Return the (x, y) coordinate for the center point of the cell that contains the specified text.  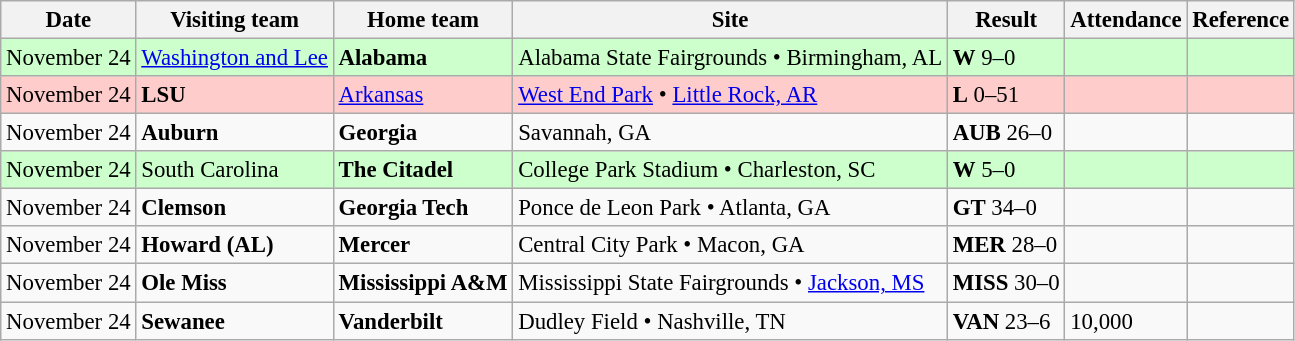
Howard (AL) (234, 245)
L 0–51 (1006, 95)
W 5–0 (1006, 170)
Mercer (423, 245)
West End Park • Little Rock, AR (730, 95)
MISS 30–0 (1006, 283)
Mississippi A&M (423, 283)
VAN 23–6 (1006, 321)
AUB 26–0 (1006, 133)
W 9–0 (1006, 58)
Result (1006, 20)
Sewanee (234, 321)
10,000 (1126, 321)
Georgia (423, 133)
Ole Miss (234, 283)
Auburn (234, 133)
LSU (234, 95)
MER 28–0 (1006, 245)
Savannah, GA (730, 133)
College Park Stadium • Charleston, SC (730, 170)
South Carolina (234, 170)
Clemson (234, 208)
Alabama (423, 58)
Ponce de Leon Park • Atlanta, GA (730, 208)
Washington and Lee (234, 58)
Site (730, 20)
Visiting team (234, 20)
Reference (1241, 20)
Dudley Field • Nashville, TN (730, 321)
Central City Park • Macon, GA (730, 245)
Home team (423, 20)
GT 34–0 (1006, 208)
Georgia Tech (423, 208)
Attendance (1126, 20)
Date (68, 20)
The Citadel (423, 170)
Arkansas (423, 95)
Vanderbilt (423, 321)
Mississippi State Fairgrounds • Jackson, MS (730, 283)
Alabama State Fairgrounds • Birmingham, AL (730, 58)
